Search for the cell housing the specified text and yield its (X, Y) center coordinate. 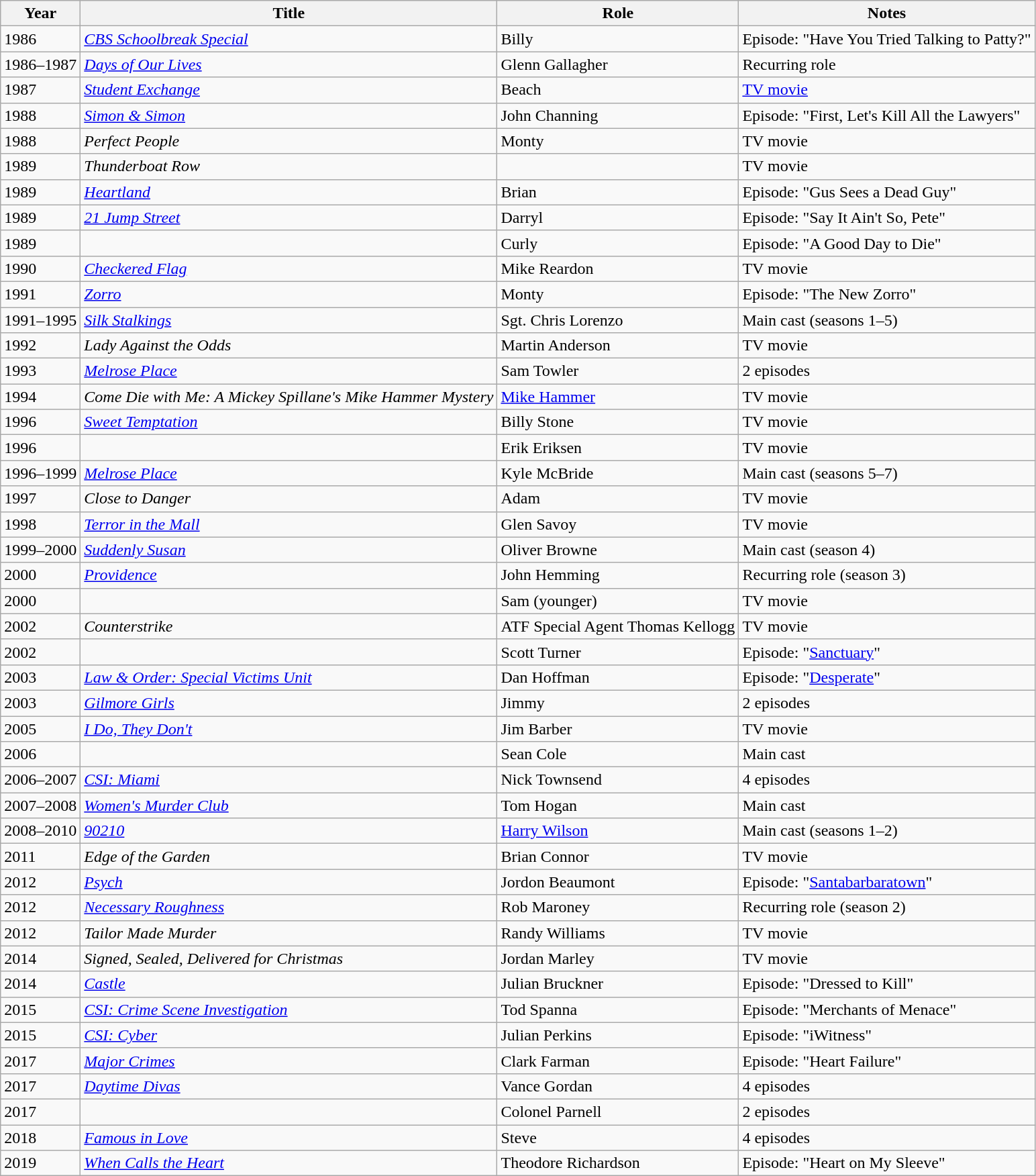
I Do, They Don't (289, 728)
Episode: "Santabarbaratown" (887, 882)
Lady Against the Odds (289, 346)
Signed, Sealed, Delivered for Christmas (289, 959)
1998 (40, 524)
Providence (289, 575)
2006 (40, 754)
Brian Connor (618, 856)
1994 (40, 397)
1997 (40, 499)
Episode: "The New Zorro" (887, 294)
Silk Stalkings (289, 320)
Psych (289, 882)
Episode: "Say It Ain't So, Pete" (887, 217)
1991 (40, 294)
Close to Danger (289, 499)
Harry Wilson (618, 831)
Necessary Roughness (289, 908)
2005 (40, 728)
2007–2008 (40, 805)
Episode: "A Good Day to Die" (887, 243)
Randy Williams (618, 933)
Recurring role (season 2) (887, 908)
1987 (40, 90)
Main cast (seasons 5–7) (887, 473)
Simon & Simon (289, 115)
Glenn Gallagher (618, 64)
Episode: "Gus Sees a Dead Guy" (887, 192)
Recurring role (season 3) (887, 575)
Episode: "Have You Tried Talking to Patty?" (887, 39)
Episode: "iWitness" (887, 1035)
Law & Order: Special Victims Unit (289, 677)
1990 (40, 268)
Mike Hammer (618, 397)
Jimmy (618, 703)
1993 (40, 371)
Title (289, 13)
1986 (40, 39)
Main cast (season 4) (887, 550)
When Calls the Heart (289, 1163)
Women's Murder Club (289, 805)
Jordan Marley (618, 959)
Counterstrike (289, 626)
Role (618, 13)
Glen Savoy (618, 524)
2008–2010 (40, 831)
Erik Eriksen (618, 448)
Zorro (289, 294)
Theodore Richardson (618, 1163)
Mike Reardon (618, 268)
2018 (40, 1138)
Kyle McBride (618, 473)
1991–1995 (40, 320)
Checkered Flag (289, 268)
Days of Our Lives (289, 64)
Episode: "First, Let's Kill All the Lawyers" (887, 115)
90210 (289, 831)
Episode: "Dressed to Kill" (887, 984)
Oliver Browne (618, 550)
CBS Schoolbreak Special (289, 39)
2011 (40, 856)
21 Jump Street (289, 217)
John Channing (618, 115)
Rob Maroney (618, 908)
Julian Perkins (618, 1035)
Tailor Made Murder (289, 933)
Episode: "Heart Failure" (887, 1061)
Main cast (seasons 1–2) (887, 831)
1986–1987 (40, 64)
Edge of the Garden (289, 856)
Famous in Love (289, 1138)
Perfect People (289, 141)
Beach (618, 90)
Tom Hogan (618, 805)
Sweet Temptation (289, 422)
ATF Special Agent Thomas Kellogg (618, 626)
Billy Stone (618, 422)
Darryl (618, 217)
John Hemming (618, 575)
1996–1999 (40, 473)
Main cast (seasons 1–5) (887, 320)
Year (40, 13)
Jordon Beaumont (618, 882)
Clark Farman (618, 1061)
Sean Cole (618, 754)
Sam Towler (618, 371)
Billy (618, 39)
1992 (40, 346)
Castle (289, 984)
Gilmore Girls (289, 703)
Thunderboat Row (289, 166)
Episode: "Sanctuary" (887, 652)
Steve (618, 1138)
Major Crimes (289, 1061)
Nick Townsend (618, 780)
Student Exchange (289, 90)
CSI: Crime Scene Investigation (289, 1010)
Vance Gordan (618, 1086)
1999–2000 (40, 550)
Scott Turner (618, 652)
Come Die with Me: A Mickey Spillane's Mike Hammer Mystery (289, 397)
Suddenly Susan (289, 550)
Sam (younger) (618, 601)
Martin Anderson (618, 346)
Julian Bruckner (618, 984)
2019 (40, 1163)
Tod Spanna (618, 1010)
Colonel Parnell (618, 1112)
Recurring role (887, 64)
Episode: "Merchants of Menace" (887, 1010)
CSI: Cyber (289, 1035)
Dan Hoffman (618, 677)
Jim Barber (618, 728)
Sgt. Chris Lorenzo (618, 320)
Heartland (289, 192)
2006–2007 (40, 780)
CSI: Miami (289, 780)
Curly (618, 243)
Daytime Divas (289, 1086)
Notes (887, 13)
Episode: "Heart on My Sleeve" (887, 1163)
Terror in the Mall (289, 524)
Brian (618, 192)
Adam (618, 499)
Episode: "Desperate" (887, 677)
